Extract the [X, Y] coordinate from the center of the cell holding the provided text.  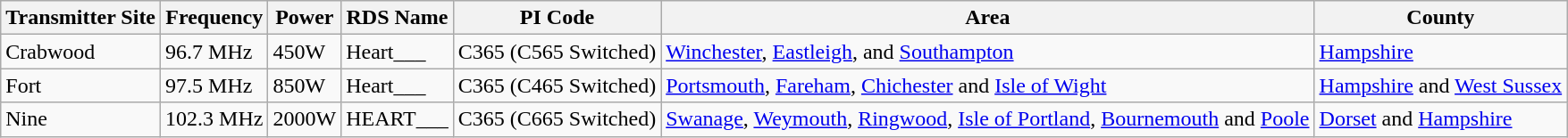
Crabwood [80, 52]
Area [988, 18]
Fort [80, 85]
Power [305, 18]
Dorset and Hampshire [1440, 119]
Swanage, Weymouth, Ringwood, Isle of Portland, Bournemouth and Poole [988, 119]
Frequency [214, 18]
C365 (C665 Switched) [557, 119]
Hampshire [1440, 52]
Portsmouth, Fareham, Chichester and Isle of Wight [988, 85]
Hampshire and West Sussex [1440, 85]
C365 (C565 Switched) [557, 52]
850W [305, 85]
RDS Name [398, 18]
450W [305, 52]
C365 (C465 Switched) [557, 85]
HEART___ [398, 119]
2000W [305, 119]
County [1440, 18]
PI Code [557, 18]
Winchester, Eastleigh, and Southampton [988, 52]
Transmitter Site [80, 18]
Nine [80, 119]
97.5 MHz [214, 85]
96.7 MHz [214, 52]
102.3 MHz [214, 119]
